Provide the (x, y) coordinate of the cell's center where the given text is located.  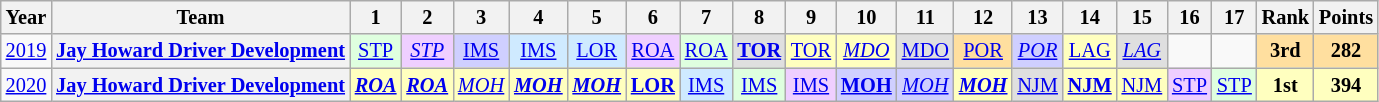
1st (1286, 85)
16 (1190, 17)
14 (1090, 17)
Team (200, 17)
9 (811, 17)
1 (376, 17)
2020 (26, 85)
5 (597, 17)
15 (1142, 17)
4 (538, 17)
3 (481, 17)
282 (1346, 51)
12 (983, 17)
Year (26, 17)
10 (866, 17)
8 (758, 17)
7 (706, 17)
Points (1346, 17)
17 (1234, 17)
6 (653, 17)
3rd (1286, 51)
394 (1346, 85)
2 (427, 17)
2019 (26, 51)
13 (1037, 17)
Rank (1286, 17)
11 (926, 17)
